Provide the (X, Y) coordinate of the cell's center where the given text is located.  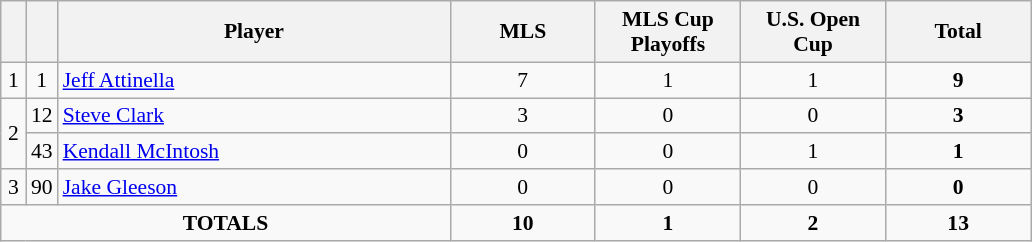
7 (522, 80)
TOTALS (226, 223)
U.S. Open Cup (812, 32)
MLS Cup Playoffs (668, 32)
13 (958, 223)
Jake Gleeson (254, 187)
Player (254, 32)
MLS (522, 32)
Kendall McIntosh (254, 152)
12 (42, 116)
10 (522, 223)
9 (958, 80)
Jeff Attinella (254, 80)
Total (958, 32)
43 (42, 152)
90 (42, 187)
Steve Clark (254, 116)
